Provide the (x, y) coordinate of the cell's center where the given text is located.  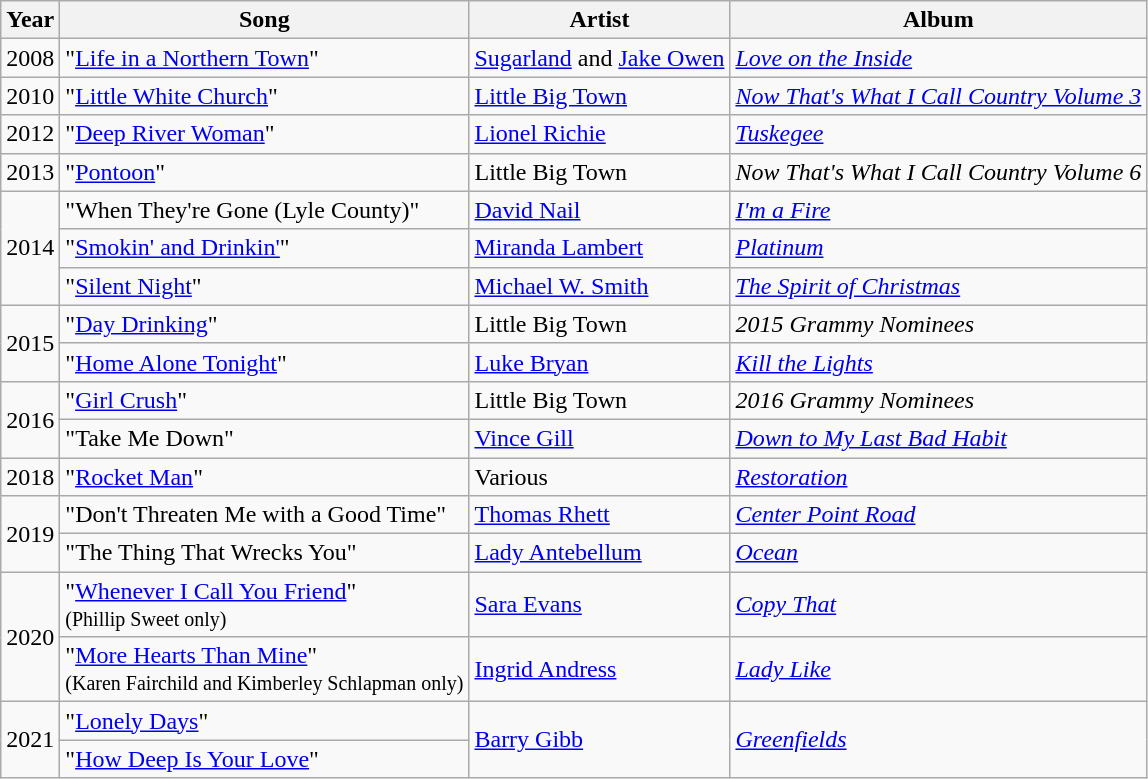
"Little White Church" (264, 96)
Down to My Last Bad Habit (938, 438)
2012 (30, 134)
Michael W. Smith (600, 286)
2015 Grammy Nominees (938, 324)
Various (600, 477)
Artist (600, 20)
Album (938, 20)
"Deep River Woman" (264, 134)
Now That's What I Call Country Volume 6 (938, 172)
"Girl Crush" (264, 400)
"Day Drinking" (264, 324)
Kill the Lights (938, 362)
2014 (30, 248)
Tuskegee (938, 134)
Luke Bryan (600, 362)
"Life in a Northern Town" (264, 58)
Platinum (938, 248)
2013 (30, 172)
"Rocket Man" (264, 477)
Restoration (938, 477)
2018 (30, 477)
I'm a Fire (938, 210)
2016 Grammy Nominees (938, 400)
The Spirit of Christmas (938, 286)
Thomas Rhett (600, 515)
2015 (30, 343)
Ocean (938, 553)
"Pontoon" (264, 172)
Copy That (938, 604)
Barry Gibb (600, 740)
2016 (30, 419)
"When They're Gone (Lyle County)" (264, 210)
"Don't Threaten Me with a Good Time" (264, 515)
Vince Gill (600, 438)
Center Point Road (938, 515)
2021 (30, 740)
2020 (30, 637)
"How Deep Is Your Love" (264, 759)
Love on the Inside (938, 58)
Greenfields (938, 740)
"The Thing That Wrecks You" (264, 553)
Lady Antebellum (600, 553)
Year (30, 20)
2010 (30, 96)
"Take Me Down" (264, 438)
Now That's What I Call Country Volume 3 (938, 96)
Sugarland and Jake Owen (600, 58)
"Home Alone Tonight" (264, 362)
Miranda Lambert (600, 248)
Lionel Richie (600, 134)
"Silent Night" (264, 286)
Sara Evans (600, 604)
"Lonely Days" (264, 721)
David Nail (600, 210)
"Whenever I Call You Friend" (Phillip Sweet only) (264, 604)
2008 (30, 58)
Ingrid Andress (600, 670)
"Smokin' and Drinkin'" (264, 248)
Song (264, 20)
Lady Like (938, 670)
"More Hearts Than Mine" (Karen Fairchild and Kimberley Schlapman only) (264, 670)
2019 (30, 534)
